Determine the [x, y] coordinate at the center of the cell enclosing the given text.  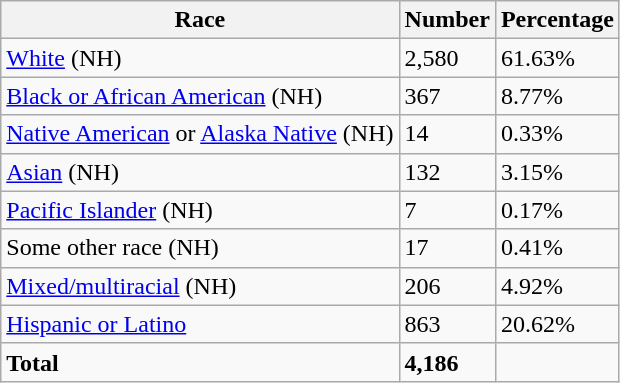
0.17% [557, 210]
Pacific Islander (NH) [200, 210]
Percentage [557, 20]
863 [447, 324]
Number [447, 20]
61.63% [557, 58]
Some other race (NH) [200, 248]
7 [447, 210]
White (NH) [200, 58]
Total [200, 362]
8.77% [557, 96]
3.15% [557, 172]
0.33% [557, 134]
Race [200, 20]
17 [447, 248]
0.41% [557, 248]
14 [447, 134]
Asian (NH) [200, 172]
Hispanic or Latino [200, 324]
Mixed/multiracial (NH) [200, 286]
367 [447, 96]
Native American or Alaska Native (NH) [200, 134]
4,186 [447, 362]
4.92% [557, 286]
20.62% [557, 324]
Black or African American (NH) [200, 96]
206 [447, 286]
132 [447, 172]
2,580 [447, 58]
